Determine the [x, y] coordinate at the center of the cell enclosing the given text.  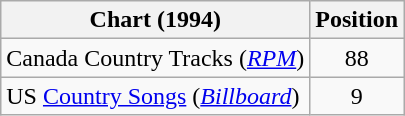
88 [357, 58]
Canada Country Tracks (RPM) [156, 58]
9 [357, 96]
US Country Songs (Billboard) [156, 96]
Position [357, 20]
Chart (1994) [156, 20]
